Identify which cell holds the provided text, then report its [x, y] central coordinate. 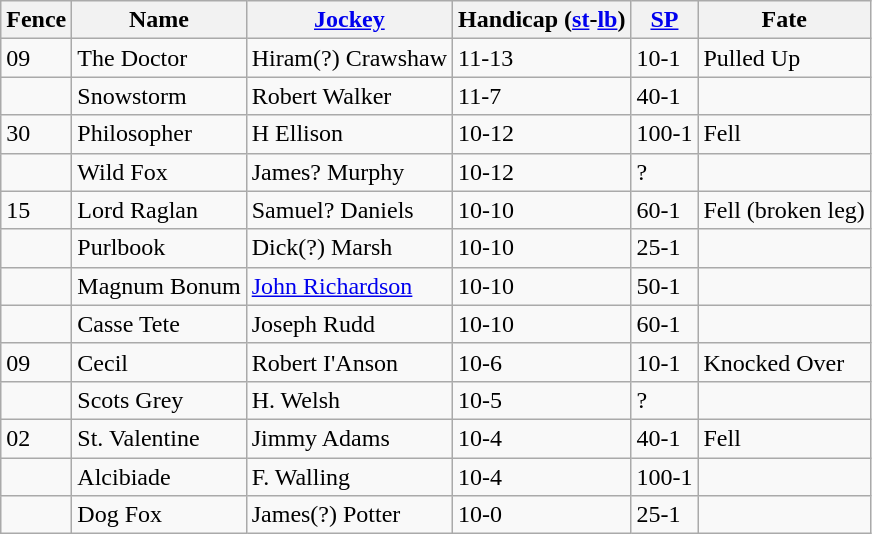
10-5 [542, 400]
15 [36, 210]
Jimmy Adams [349, 438]
30 [36, 134]
Hiram(?) Crawshaw [349, 58]
Philosopher [159, 134]
Dog Fox [159, 515]
Fate [784, 20]
Robert Walker [349, 96]
F. Walling [349, 477]
Handicap (st-lb) [542, 20]
Jockey [349, 20]
Wild Fox [159, 172]
Magnum Bonum [159, 286]
St. Valentine [159, 438]
Dick(?) Marsh [349, 248]
Knocked Over [784, 362]
02 [36, 438]
Name [159, 20]
Purlbook [159, 248]
50-1 [664, 286]
10-6 [542, 362]
Snowstorm [159, 96]
Robert I'Anson [349, 362]
The Doctor [159, 58]
Lord Raglan [159, 210]
Cecil [159, 362]
Fell (broken leg) [784, 210]
Joseph Rudd [349, 324]
Scots Grey [159, 400]
Samuel? Daniels [349, 210]
H Ellison [349, 134]
Pulled Up [784, 58]
10-0 [542, 515]
11-13 [542, 58]
Fence [36, 20]
Alcibiade [159, 477]
H. Welsh [349, 400]
James? Murphy [349, 172]
11-7 [542, 96]
John Richardson [349, 286]
Casse Tete [159, 324]
SP [664, 20]
James(?) Potter [349, 515]
